For the text-containing cell, return its midpoint in [x, y] coordinate format. 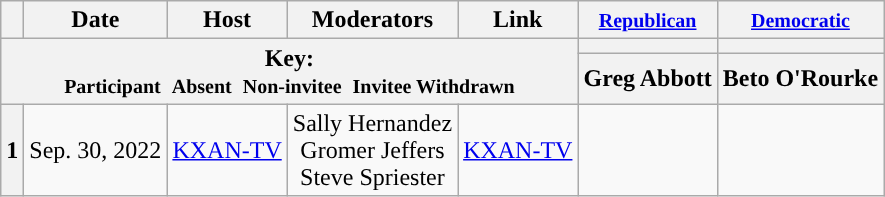
1 [12, 150]
Beto O'Rourke [800, 78]
Greg Abbott [648, 78]
Moderators [372, 20]
Date [96, 20]
Sep. 30, 2022 [96, 150]
Democratic [800, 20]
Host [227, 20]
Link [518, 20]
Republican [648, 20]
Sally HernandezGromer JeffersSteve Spriester [372, 150]
Key: Participant Absent Non-invitee Invitee Withdrawn [290, 72]
